Output the [X, Y] coordinate of the center of the cell containing the given text.  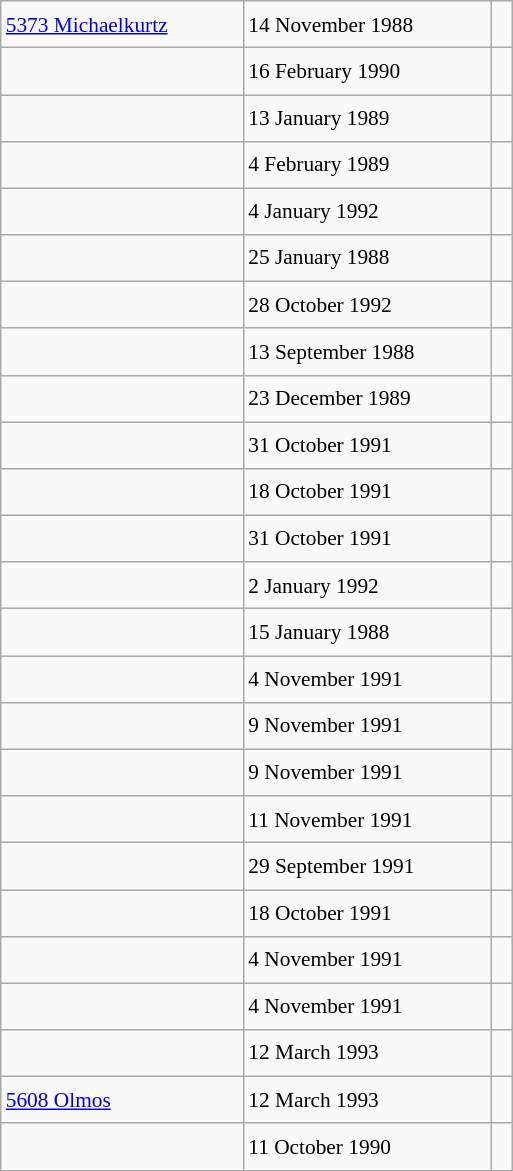
28 October 1992 [367, 306]
15 January 1988 [367, 632]
29 September 1991 [367, 866]
11 November 1991 [367, 820]
14 November 1988 [367, 24]
13 January 1989 [367, 118]
5373 Michaelkurtz [122, 24]
25 January 1988 [367, 258]
23 December 1989 [367, 398]
4 January 1992 [367, 212]
11 October 1990 [367, 1146]
13 September 1988 [367, 352]
4 February 1989 [367, 164]
2 January 1992 [367, 586]
16 February 1990 [367, 72]
5608 Olmos [122, 1100]
